Return (X, Y) of the center of cell containing provided text 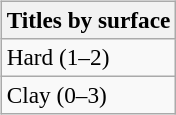
Hard (1–2) (88, 57)
Titles by surface (88, 20)
Clay (0–3) (88, 95)
